Return (X, Y) of the center of cell containing provided text 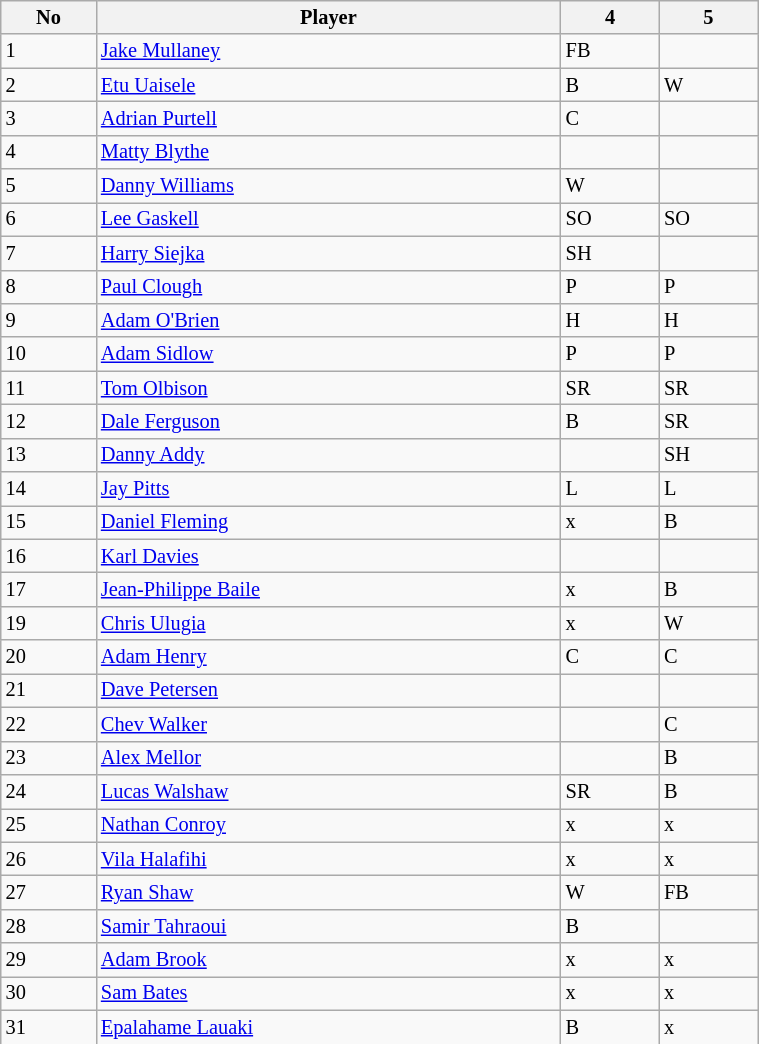
Adam O'Brien (328, 320)
Chev Walker (328, 724)
Paul Clough (328, 287)
Tom Olbison (328, 388)
14 (48, 489)
Sam Bates (328, 993)
Adam Henry (328, 657)
6 (48, 219)
27 (48, 892)
16 (48, 556)
1 (48, 51)
Danny Addy (328, 455)
10 (48, 354)
23 (48, 758)
13 (48, 455)
26 (48, 859)
19 (48, 623)
Jean-Philippe Baile (328, 589)
No (48, 17)
12 (48, 421)
Chris Ulugia (328, 623)
7 (48, 253)
Jay Pitts (328, 489)
Adam Brook (328, 960)
30 (48, 993)
31 (48, 1027)
29 (48, 960)
24 (48, 791)
Player (328, 17)
Ryan Shaw (328, 892)
Jake Mullaney (328, 51)
22 (48, 724)
Harry Siejka (328, 253)
Epalahame Lauaki (328, 1027)
Samir Tahraoui (328, 926)
28 (48, 926)
Daniel Fleming (328, 522)
Lee Gaskell (328, 219)
Dale Ferguson (328, 421)
Danny Williams (328, 186)
2 (48, 85)
25 (48, 825)
Nathan Conroy (328, 825)
9 (48, 320)
21 (48, 690)
Karl Davies (328, 556)
11 (48, 388)
17 (48, 589)
8 (48, 287)
Dave Petersen (328, 690)
Alex Mellor (328, 758)
Etu Uaisele (328, 85)
15 (48, 522)
Adam Sidlow (328, 354)
Vila Halafihi (328, 859)
Matty Blythe (328, 152)
Lucas Walshaw (328, 791)
3 (48, 118)
Adrian Purtell (328, 118)
20 (48, 657)
